Scan for the cell matching the given text and deliver its [X, Y] coordinate at center. 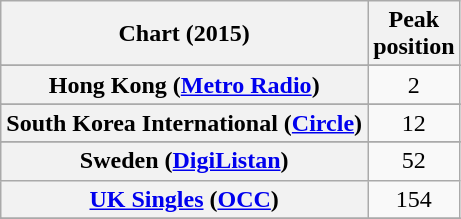
South Korea International (Circle) [184, 123]
UK Singles (OCC) [184, 199]
52 [414, 161]
Sweden (DigiListan) [184, 161]
2 [414, 85]
154 [414, 199]
Peakposition [414, 34]
Chart (2015) [184, 34]
Hong Kong (Metro Radio) [184, 85]
12 [414, 123]
